Identify which cell holds the provided text, then report its [x, y] central coordinate. 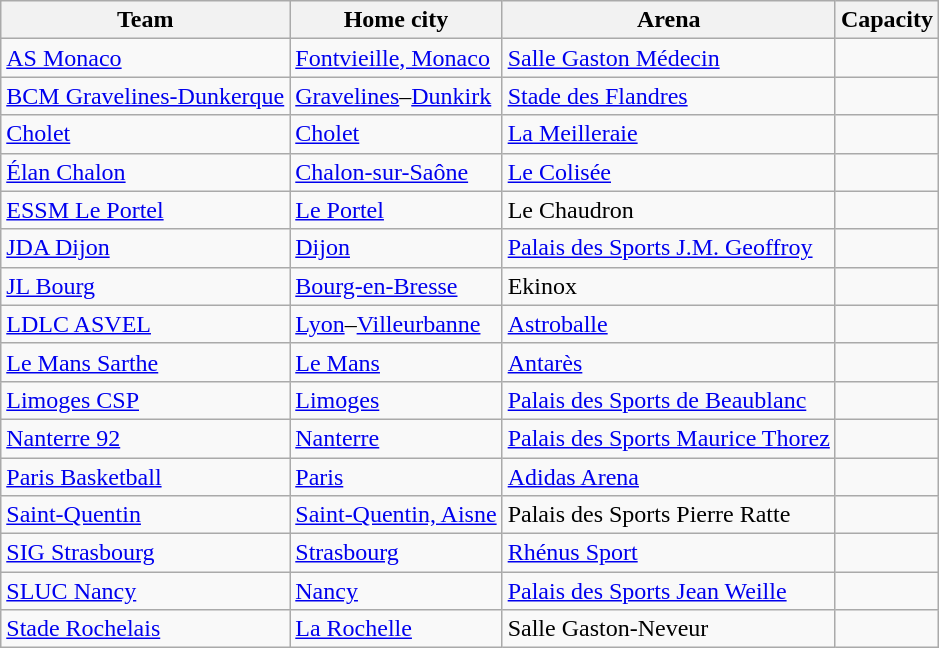
Limoges [396, 400]
Dijon [396, 248]
Saint-Quentin [146, 515]
Paris [396, 477]
JL Bourg [146, 286]
Team [146, 20]
LDLC ASVEL [146, 324]
Palais des Sports Jean Weille [668, 591]
BCM Gravelines-Dunkerque [146, 96]
Astroballe [668, 324]
ESSM Le Portel [146, 210]
Le Chaudron [668, 210]
Bourg-en-Bresse [396, 286]
Antarès [668, 362]
La Meilleraie [668, 134]
Adidas Arena [668, 477]
Stade Rochelais [146, 629]
Lyon–Villeurbanne [396, 324]
Arena [668, 20]
La Rochelle [396, 629]
Le Mans Sarthe [146, 362]
JDA Dijon [146, 248]
Home city [396, 20]
SLUC Nancy [146, 591]
Élan Chalon [146, 172]
Fontvieille, Monaco [396, 58]
Nanterre [396, 438]
Palais des Sports J.M. Geoffroy [668, 248]
Palais des Sports Maurice Thorez [668, 438]
Saint-Quentin, Aisne [396, 515]
Paris Basketball [146, 477]
AS Monaco [146, 58]
Gravelines–Dunkirk [396, 96]
Palais des Sports Pierre Ratte [668, 515]
Le Mans [396, 362]
Strasbourg [396, 553]
Ekinox [668, 286]
Chalon-sur-Saône [396, 172]
Salle Gaston-Neveur [668, 629]
Le Portel [396, 210]
Stade des Flandres [668, 96]
Nanterre 92 [146, 438]
SIG Strasbourg [146, 553]
Salle Gaston Médecin [668, 58]
Le Colisée [668, 172]
Capacity [886, 20]
Rhénus Sport [668, 553]
Limoges CSP [146, 400]
Nancy [396, 591]
Palais des Sports de Beaublanc [668, 400]
